Determine the [X, Y] coordinate at the center of the cell enclosing the given text.  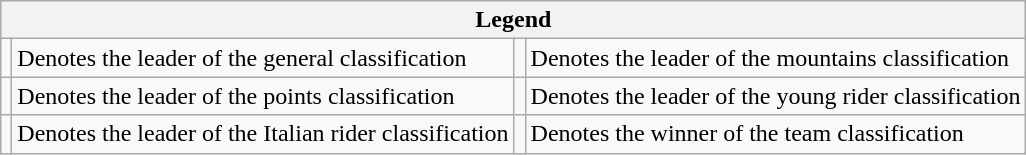
Denotes the leader of the Italian rider classification [263, 134]
Denotes the leader of the points classification [263, 96]
Denotes the leader of the young rider classification [776, 96]
Denotes the winner of the team classification [776, 134]
Denotes the leader of the general classification [263, 58]
Legend [514, 20]
Denotes the leader of the mountains classification [776, 58]
